Pinpoint the cell where the given text exists, returning its (X, Y) midpoint coordinate. 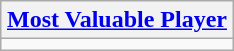
Most Valuable Player (116, 20)
